Capture the cell that displays the provided text and extract its (X, Y) central coordinate. 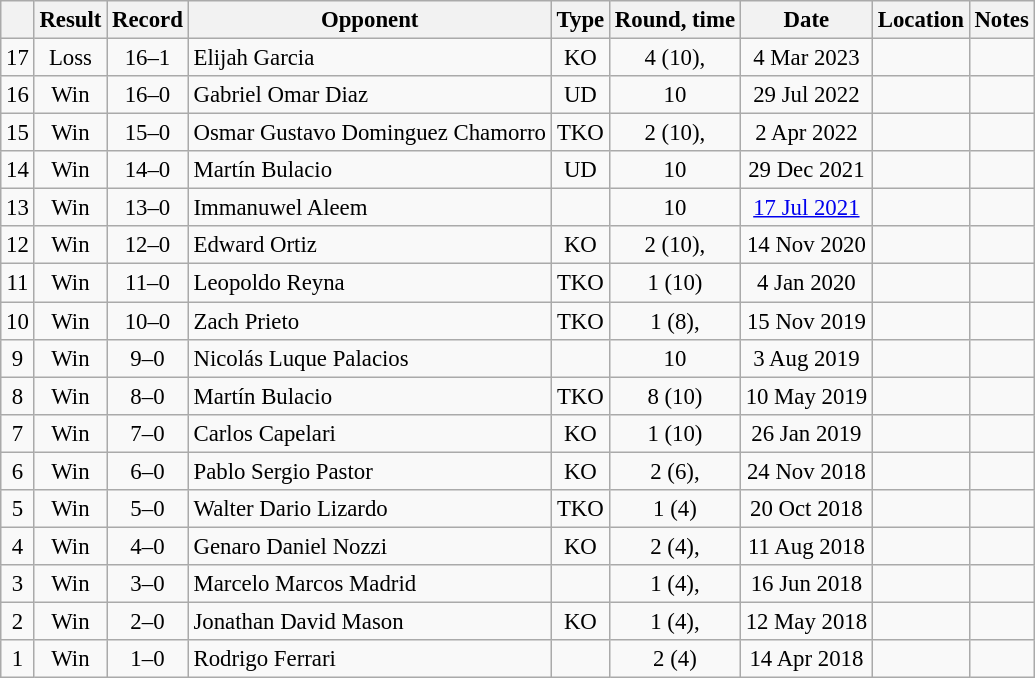
10–0 (148, 321)
2–0 (148, 621)
Gabriel Omar Diaz (370, 95)
Jonathan David Mason (370, 621)
2 (4), (674, 546)
1 (4) (674, 509)
Walter Dario Lizardo (370, 509)
10 May 2019 (806, 396)
13–0 (148, 208)
5–0 (148, 509)
Nicolás Luque Palacios (370, 358)
2 Apr 2022 (806, 133)
6 (18, 471)
4 Jan 2020 (806, 283)
1 (8), (674, 321)
Round, time (674, 20)
Loss (70, 58)
Date (806, 20)
29 Dec 2021 (806, 170)
15–0 (148, 133)
1 (18, 659)
13 (18, 208)
Elijah Garcia (370, 58)
12–0 (148, 245)
16 Jun 2018 (806, 584)
24 Nov 2018 (806, 471)
1–0 (148, 659)
15 Nov 2019 (806, 321)
Rodrigo Ferrari (370, 659)
Pablo Sergio Pastor (370, 471)
3 (18, 584)
3 Aug 2019 (806, 358)
9–0 (148, 358)
Opponent (370, 20)
Type (580, 20)
7 (18, 433)
17 Jul 2021 (806, 208)
15 (18, 133)
Carlos Capelari (370, 433)
16 (18, 95)
14 Nov 2020 (806, 245)
11 Aug 2018 (806, 546)
4 Mar 2023 (806, 58)
14 (18, 170)
Immanuwel Aleem (370, 208)
8–0 (148, 396)
8 (18, 396)
Edward Ortiz (370, 245)
2 (4) (674, 659)
9 (18, 358)
Leopoldo Reyna (370, 283)
29 Jul 2022 (806, 95)
5 (18, 509)
14 Apr 2018 (806, 659)
Notes (1002, 20)
20 Oct 2018 (806, 509)
14–0 (148, 170)
11–0 (148, 283)
4 (18, 546)
11 (18, 283)
7–0 (148, 433)
Location (920, 20)
6–0 (148, 471)
Zach Prieto (370, 321)
Record (148, 20)
26 Jan 2019 (806, 433)
4–0 (148, 546)
Marcelo Marcos Madrid (370, 584)
Result (70, 20)
16–0 (148, 95)
2 (6), (674, 471)
12 May 2018 (806, 621)
16–1 (148, 58)
8 (10) (674, 396)
4 (10), (674, 58)
12 (18, 245)
3–0 (148, 584)
Genaro Daniel Nozzi (370, 546)
2 (18, 621)
17 (18, 58)
Osmar Gustavo Dominguez Chamorro (370, 133)
